Determine the (X, Y) coordinate at the center of the cell enclosing the given text.  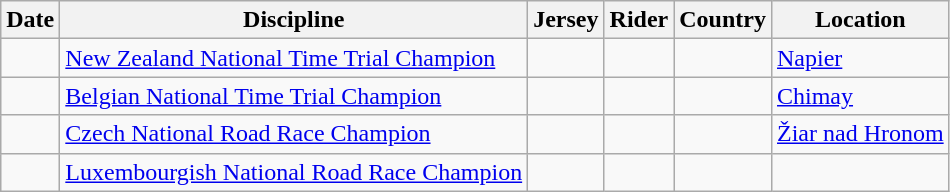
Rider (639, 20)
Chimay (860, 96)
Luxembourgish National Road Race Champion (294, 172)
Discipline (294, 20)
Location (860, 20)
Country (723, 20)
Belgian National Time Trial Champion (294, 96)
Czech National Road Race Champion (294, 134)
Napier (860, 58)
New Zealand National Time Trial Champion (294, 58)
Žiar nad Hronom (860, 134)
Jersey (566, 20)
Date (30, 20)
